Search for the cell housing the specified text and yield its [x, y] center coordinate. 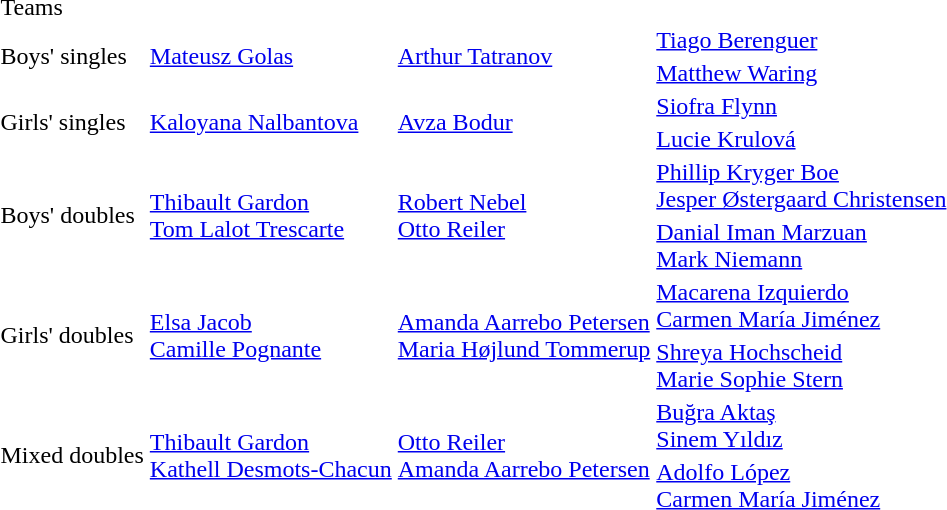
Thibault Gardon Tom Lalot Trescarte [270, 216]
Elsa Jacob Camille Pognante [270, 336]
Mateusz Golas [270, 56]
Robert Nebel Otto Reiler [524, 216]
Arthur Tatranov [524, 56]
Kaloyana Nalbantova [270, 122]
Avza Bodur [524, 122]
Amanda Aarrebo Petersen Maria Højlund Tommerup [524, 336]
